Provide the [x, y] coordinate of the cell's center where the given text is located.  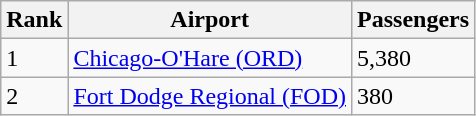
Fort Dodge Regional (FOD) [210, 96]
Airport [210, 20]
Chicago-O'Hare (ORD) [210, 58]
2 [34, 96]
380 [414, 96]
1 [34, 58]
5,380 [414, 58]
Rank [34, 20]
Passengers [414, 20]
